Extract the (X, Y) coordinate from the center of the cell holding the provided text.  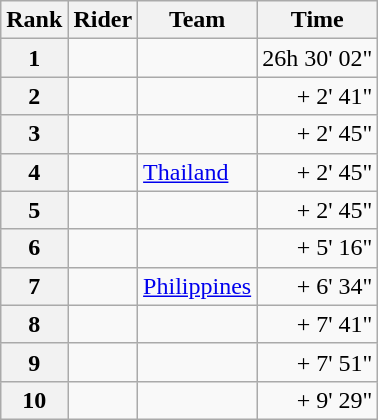
Rank (34, 20)
26h 30' 02" (318, 58)
3 (34, 134)
Thailand (198, 172)
+ 5' 16" (318, 248)
Team (198, 20)
Time (318, 20)
4 (34, 172)
+ 6' 34" (318, 286)
10 (34, 400)
+ 7' 51" (318, 362)
7 (34, 286)
+ 7' 41" (318, 324)
Rider (103, 20)
5 (34, 210)
2 (34, 96)
9 (34, 362)
+ 9' 29" (318, 400)
1 (34, 58)
6 (34, 248)
+ 2' 41" (318, 96)
8 (34, 324)
Philippines (198, 286)
